Determine the [X, Y] coordinate at the center of the cell enclosing the given text.  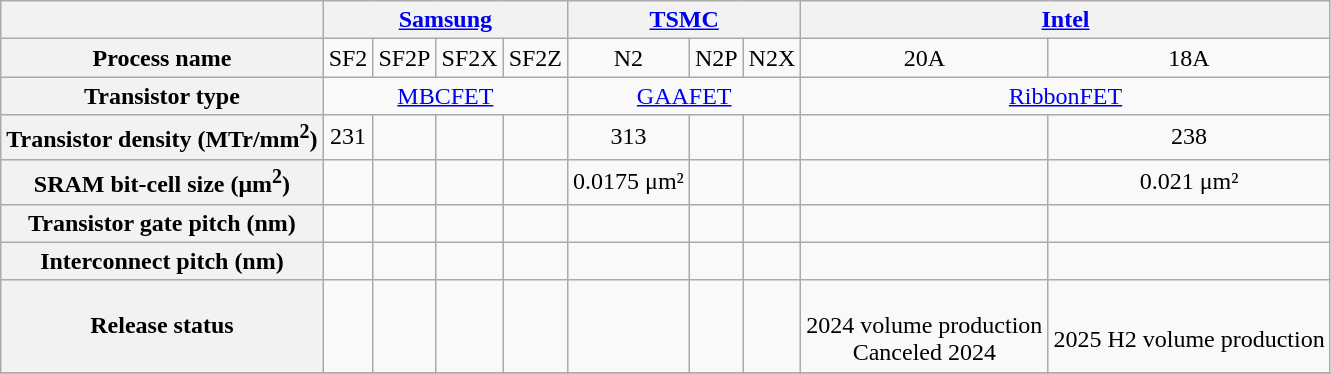
Transistor type [162, 96]
Transistor gate pitch (nm) [162, 223]
SF2 [348, 58]
Release status [162, 326]
313 [629, 138]
N2 [629, 58]
SF2Z [535, 58]
0.021 μm² [1189, 182]
Samsung [445, 20]
RibbonFET [1066, 96]
TSMC [684, 20]
MBCFET [445, 96]
SF2X [470, 58]
N2X [772, 58]
238 [1189, 138]
SRAM bit-cell size (μm2) [162, 182]
20A [924, 58]
2024 volume productionCanceled 2024 [924, 326]
0.0175 μm² [629, 182]
Intel [1066, 20]
Process name [162, 58]
Interconnect pitch (nm) [162, 261]
231 [348, 138]
N2P [716, 58]
GAAFET [684, 96]
18A [1189, 58]
SF2P [404, 58]
Transistor density (MTr/mm2) [162, 138]
2025 H2 volume production [1189, 326]
